Search for the cell housing the specified text and yield its (X, Y) center coordinate. 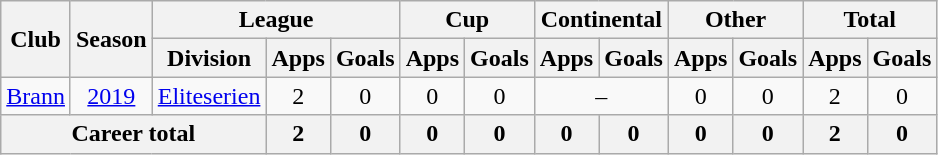
Cup (467, 20)
– (601, 96)
Division (209, 58)
Brann (36, 96)
Club (36, 39)
Continental (601, 20)
Other (735, 20)
Total (870, 20)
2019 (111, 96)
Eliteserien (209, 96)
Career total (134, 134)
League (276, 20)
Season (111, 39)
